Find where the given text appears and provide that cell's center as [X, Y] coordinate. 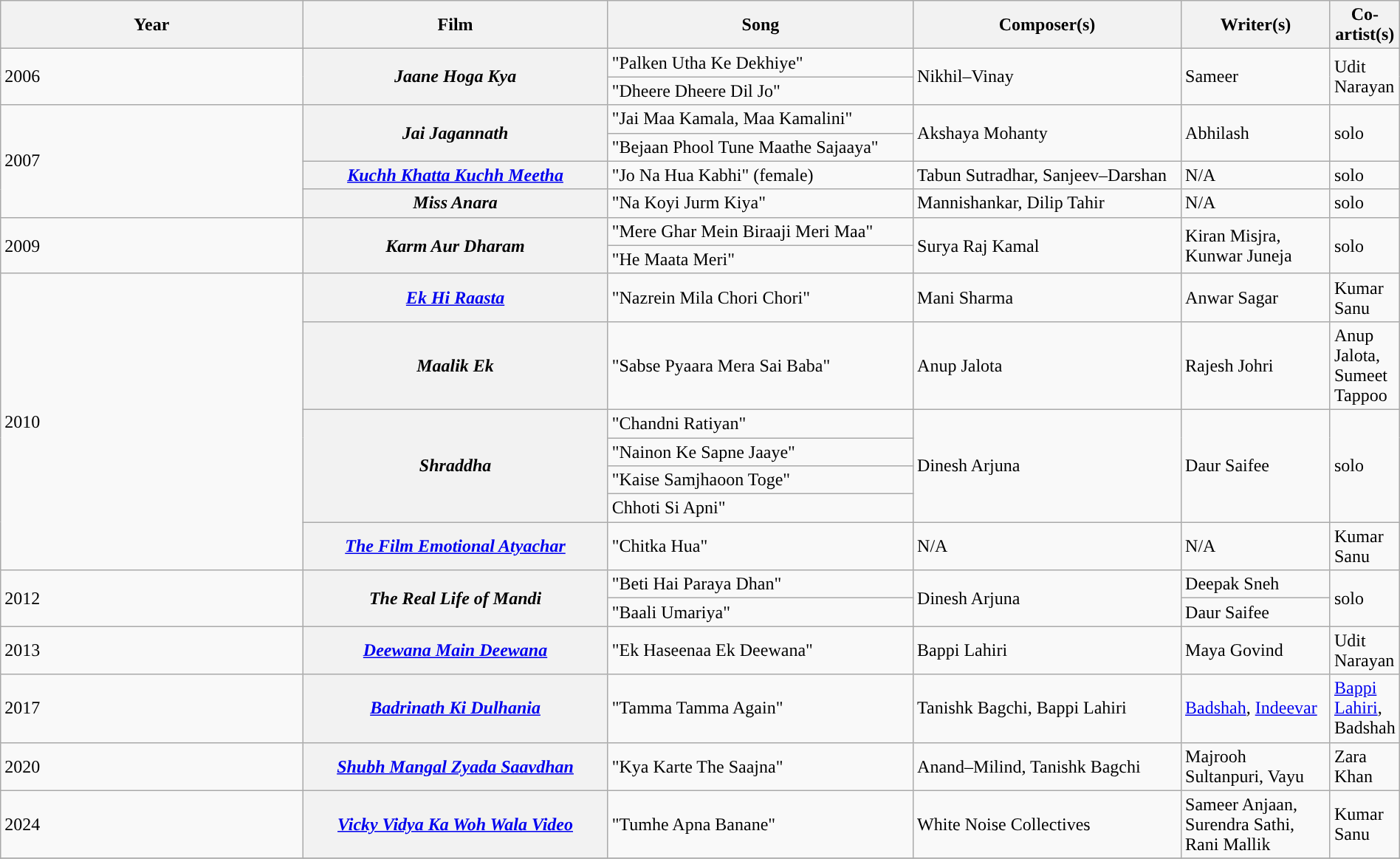
White Noise Collectives [1047, 824]
Film [455, 25]
Abhilash [1256, 133]
Mannishankar, Dilip Tahir [1047, 203]
"Palken Utha Ke Dekhiye" [761, 63]
Nikhil–Vinay [1047, 77]
"Bejaan Phool Tune Maathe Sajaaya" [761, 147]
"Kaise Samjhaoon Toge" [761, 480]
"Sabse Pyaara Mera Sai Baba" [761, 365]
Deepak Sneh [1256, 584]
2007 [152, 161]
Rajesh Johri [1256, 365]
"Chitka Hua" [761, 547]
"Tumhe Apna Banane" [761, 824]
"Nainon Ke Sapne Jaaye" [761, 451]
Surya Raj Kamal [1047, 245]
Mani Sharma [1047, 297]
The Film Emotional Atyachar [455, 547]
Maya Govind [1256, 650]
2013 [152, 650]
Composer(s) [1047, 25]
Kiran Misjra, Kunwar Juneja [1256, 245]
2017 [152, 708]
2020 [152, 767]
Bappi Lahiri [1047, 650]
Vicky Vidya Ka Woh Wala Video [455, 824]
Jai Jagannath [455, 133]
Sameer [1256, 77]
Anwar Sagar [1256, 297]
Badrinath Ki Dulhania [455, 708]
"Tamma Tamma Again" [761, 708]
Song [761, 25]
Zara Khan [1365, 767]
"Jai Maa Kamala, Maa Kamalini" [761, 119]
2006 [152, 77]
Anand–Milind, Tanishk Bagchi [1047, 767]
Year [152, 25]
"Jo Na Hua Kabhi" (female) [761, 175]
Anup Jalota, Sumeet Tappoo [1365, 365]
2010 [152, 421]
The Real Life of Mandi [455, 598]
2012 [152, 598]
Chhoti Si Apni" [761, 508]
Tanishk Bagchi, Bappi Lahiri [1047, 708]
Maalik Ek [455, 365]
"Dheere Dheere Dil Jo" [761, 91]
Sameer Anjaan, Surendra Sathi, Rani Mallik [1256, 824]
Shubh Mangal Zyada Saavdhan [455, 767]
Miss Anara [455, 203]
2009 [152, 245]
Anup Jalota [1047, 365]
Shraddha [455, 465]
"Chandni Ratiyan" [761, 423]
"Kya Karte The Saajna" [761, 767]
"Beti Hai Paraya Dhan" [761, 584]
Deewana Main Deewana [455, 650]
Kuchh Khatta Kuchh Meetha [455, 175]
"Mere Ghar Mein Biraaji Meri Maa" [761, 231]
Ek Hi Raasta [455, 297]
Majrooh Sultanpuri, Vayu [1256, 767]
"Ek Haseenaa Ek Deewana" [761, 650]
"He Maata Meri" [761, 259]
Akshaya Mohanty [1047, 133]
"Na Koyi Jurm Kiya" [761, 203]
Bappi Lahiri, Badshah [1365, 708]
Co-artist(s) [1365, 25]
Tabun Sutradhar, Sanjeev–Darshan [1047, 175]
Jaane Hoga Kya [455, 77]
"Baali Umariya" [761, 612]
2024 [152, 824]
Karm Aur Dharam [455, 245]
"Nazrein Mila Chori Chori" [761, 297]
Badshah, Indeevar [1256, 708]
Writer(s) [1256, 25]
